Extract the (X, Y) coordinate from the center of the cell holding the provided text.  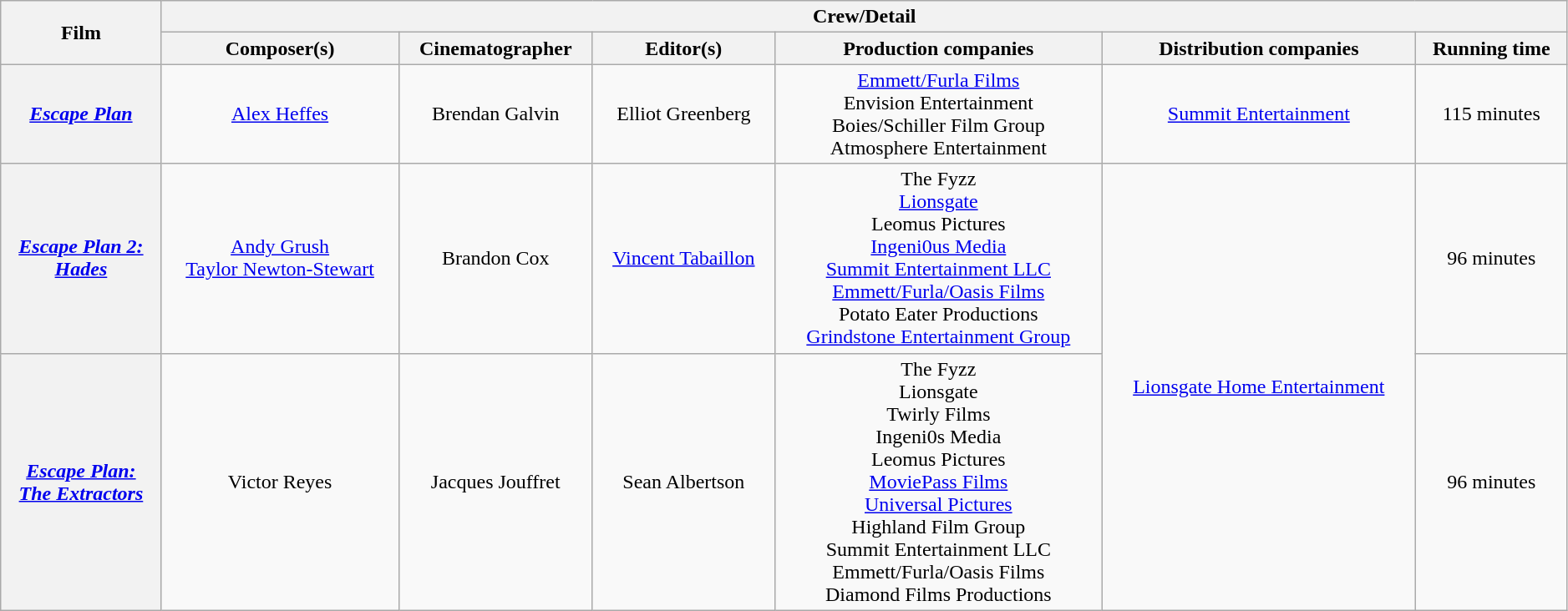
Victor Reyes (280, 482)
Emmett/Furla FilmsEnvision EntertainmentBoies/Schiller Film GroupAtmosphere Entertainment (938, 114)
Summit Entertainment (1258, 114)
Brandon Cox (495, 259)
Sean Albertson (683, 482)
Alex Heffes (280, 114)
Production companies (938, 48)
Jacques Jouffret (495, 482)
Running time (1491, 48)
Cinematographer (495, 48)
Escape Plan: The Extractors (81, 482)
Crew/Detail (864, 17)
Editor(s) (683, 48)
115 minutes (1491, 114)
Elliot Greenberg (683, 114)
Lionsgate Home Entertainment (1258, 387)
Distribution companies (1258, 48)
Escape Plan 2: Hades (81, 259)
Escape Plan (81, 114)
The FyzzLionsgateLeomus PicturesIngeni0us MediaSummit Entertainment LLCEmmett/Furla/Oasis FilmsPotato Eater ProductionsGrindstone Entertainment Group (938, 259)
Film (81, 33)
Vincent Tabaillon (683, 259)
Brendan Galvin (495, 114)
Composer(s) (280, 48)
Andy GrushTaylor Newton-Stewart (280, 259)
